Locate the cell with the specified text and output its [X, Y] center coordinate. 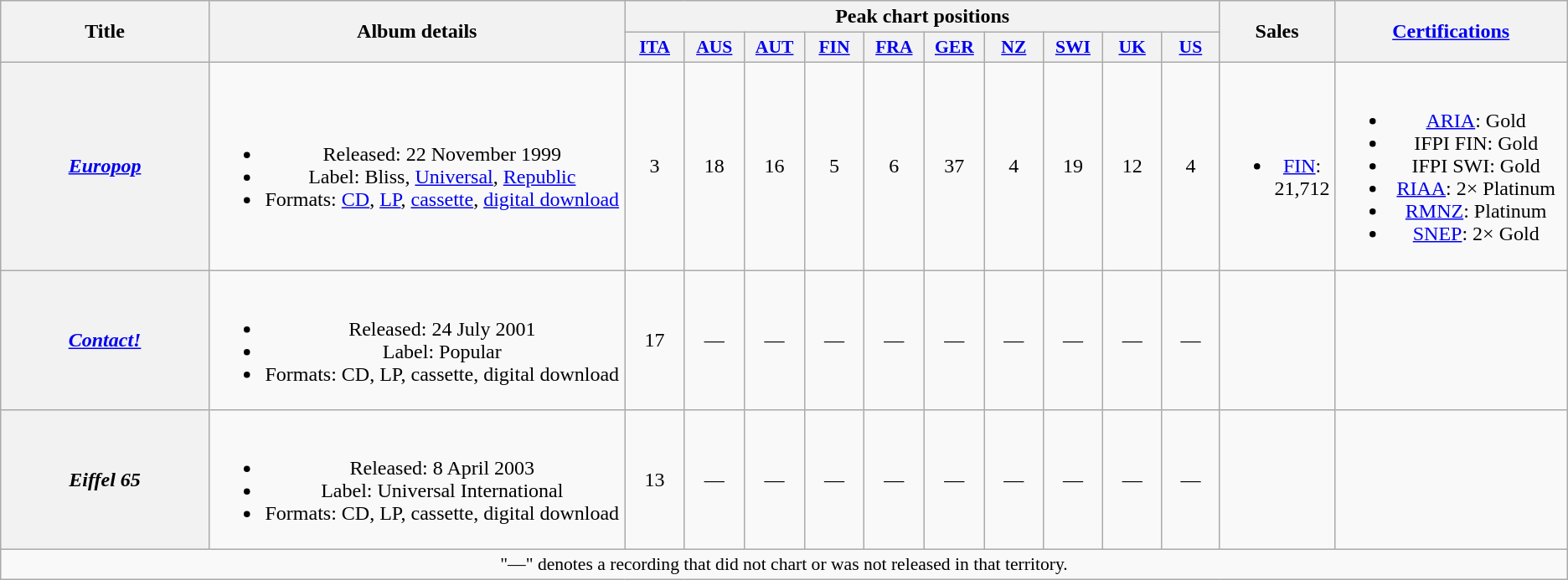
FIN [834, 48]
US [1191, 48]
Released: 24 July 2001Label: PopularFormats: CD, LP, cassette, digital download [417, 340]
"—" denotes a recording that did not chart or was not released in that territory. [784, 565]
5 [834, 166]
FRA [894, 48]
UK [1132, 48]
37 [954, 166]
12 [1132, 166]
3 [655, 166]
NZ [1014, 48]
13 [655, 480]
Contact! [106, 340]
SWI [1072, 48]
Peak chart positions [922, 17]
ITA [655, 48]
GER [954, 48]
Album details [417, 32]
Eiffel 65 [106, 480]
18 [714, 166]
6 [894, 166]
17 [655, 340]
Europop [106, 166]
19 [1072, 166]
Certifications [1451, 32]
Title [106, 32]
FIN: 21,712 [1277, 166]
16 [775, 166]
Released: 8 April 2003Label: Universal InternationalFormats: CD, LP, cassette, digital download [417, 480]
Sales [1277, 32]
AUT [775, 48]
AUS [714, 48]
Released: 22 November 1999Label: Bliss, Universal, RepublicFormats: CD, LP, cassette, digital download [417, 166]
ARIA: GoldIFPI FIN: GoldIFPI SWI: GoldRIAA: 2× PlatinumRMNZ: PlatinumSNEP: 2× Gold [1451, 166]
